Return the [x, y] coordinate for the center point of the cell that contains the specified text.  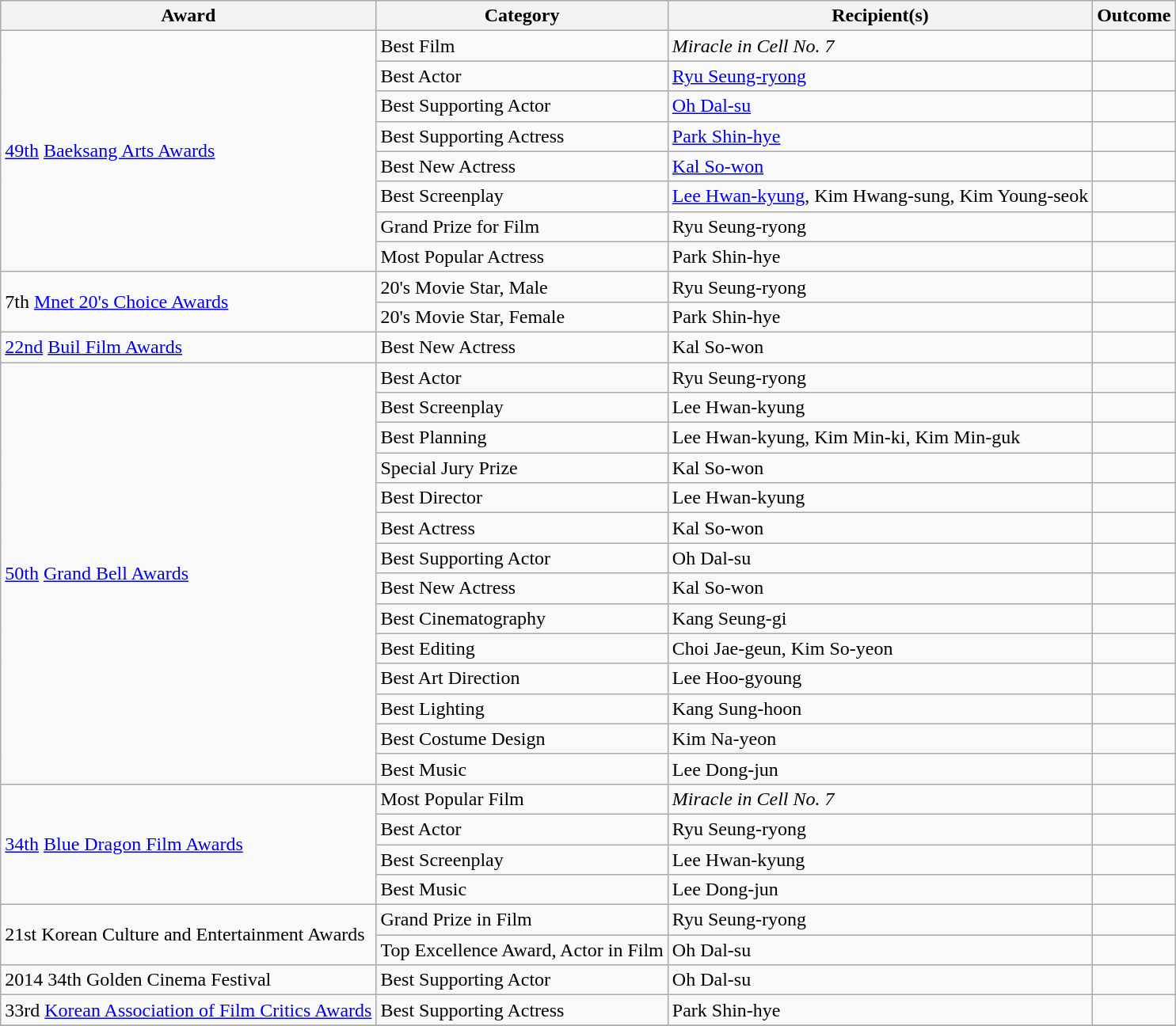
34th Blue Dragon Film Awards [188, 844]
Best Cinematography [522, 618]
Top Excellence Award, Actor in Film [522, 950]
7th Mnet 20's Choice Awards [188, 302]
21st Korean Culture and Entertainment Awards [188, 935]
22nd Buil Film Awards [188, 347]
Lee Hwan-kyung, Kim Hwang-sung, Kim Young-seok [880, 196]
Best Editing [522, 648]
Grand Prize in Film [522, 920]
Best Director [522, 498]
Lee Hoo-gyoung [880, 678]
33rd Korean Association of Film Critics Awards [188, 1010]
Best Art Direction [522, 678]
Best Costume Design [522, 739]
50th Grand Bell Awards [188, 573]
Lee Hwan-kyung, Kim Min-ki, Kim Min-guk [880, 438]
Kim Na-yeon [880, 739]
2014 34th Golden Cinema Festival [188, 980]
Award [188, 16]
Category [522, 16]
Best Actress [522, 528]
Outcome [1134, 16]
Kang Sung-hoon [880, 709]
20's Movie Star, Male [522, 287]
Most Popular Actress [522, 256]
Best Planning [522, 438]
Best Lighting [522, 709]
49th Baeksang Arts Awards [188, 151]
Recipient(s) [880, 16]
Special Jury Prize [522, 468]
Grand Prize for Film [522, 226]
Choi Jae-geun, Kim So-yeon [880, 648]
Best Film [522, 46]
Most Popular Film [522, 799]
20's Movie Star, Female [522, 317]
Kang Seung-gi [880, 618]
